Locate the cell with the specified text and output its (x, y) center coordinate. 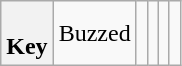
Key (27, 34)
Buzzed (94, 34)
